Capture the cell that displays the provided text and extract its [X, Y] central coordinate. 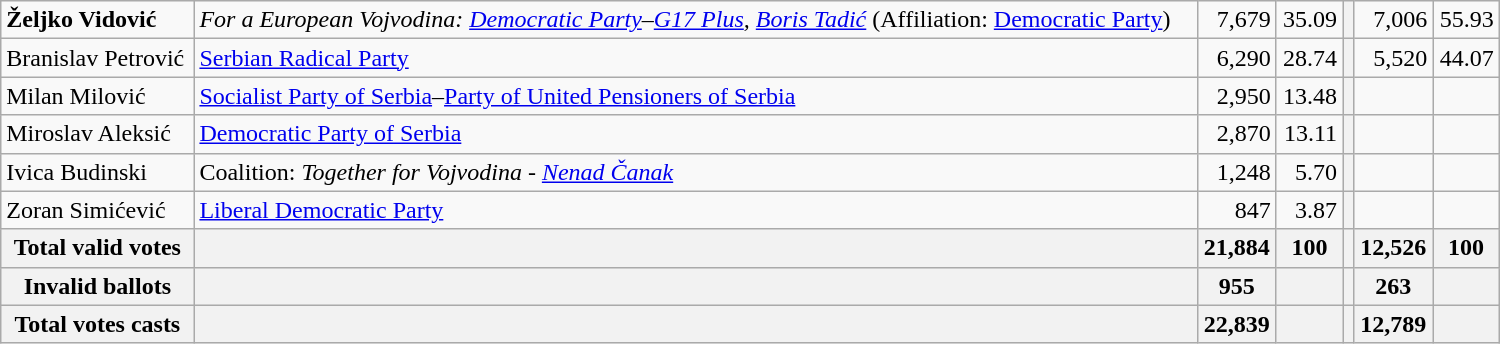
12,526 [1394, 248]
Branislav Petrović [98, 58]
Željko Vidović [98, 20]
28.74 [1309, 58]
263 [1394, 286]
847 [1236, 210]
Milan Milović [98, 96]
35.09 [1309, 20]
Invalid ballots [98, 286]
22,839 [1236, 324]
Serbian Radical Party [696, 58]
6,290 [1236, 58]
12,789 [1394, 324]
7,679 [1236, 20]
Socialist Party of Serbia–Party of United Pensioners of Serbia [696, 96]
5.70 [1309, 172]
955 [1236, 286]
1,248 [1236, 172]
5,520 [1394, 58]
13.11 [1309, 134]
Zoran Simićević [98, 210]
Total valid votes [98, 248]
Miroslav Aleksić [98, 134]
44.07 [1466, 58]
7,006 [1394, 20]
21,884 [1236, 248]
55.93 [1466, 20]
2,870 [1236, 134]
Ivica Budinski [98, 172]
For a European Vojvodina: Democratic Party–G17 Plus, Boris Tadić (Affiliation: Democratic Party) [696, 20]
Liberal Democratic Party [696, 210]
13.48 [1309, 96]
3.87 [1309, 210]
Total votes casts [98, 324]
2,950 [1236, 96]
Coalition: Together for Vojvodina - Nenad Čanak [696, 172]
Democratic Party of Serbia [696, 134]
